Provide the (x, y) coordinate of the cell's center where the given text is located.  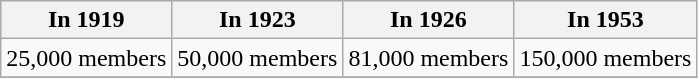
In 1923 (258, 20)
25,000 members (86, 58)
50,000 members (258, 58)
In 1926 (428, 20)
81,000 members (428, 58)
In 1919 (86, 20)
In 1953 (606, 20)
150,000 members (606, 58)
